Pinpoint the cell where the given text exists, returning its (X, Y) midpoint coordinate. 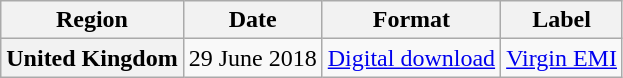
Label (562, 20)
29 June 2018 (252, 58)
Date (252, 20)
Region (92, 20)
Digital download (411, 58)
Virgin EMI (562, 58)
United Kingdom (92, 58)
Format (411, 20)
